Search for the cell housing the specified text and yield its (x, y) center coordinate. 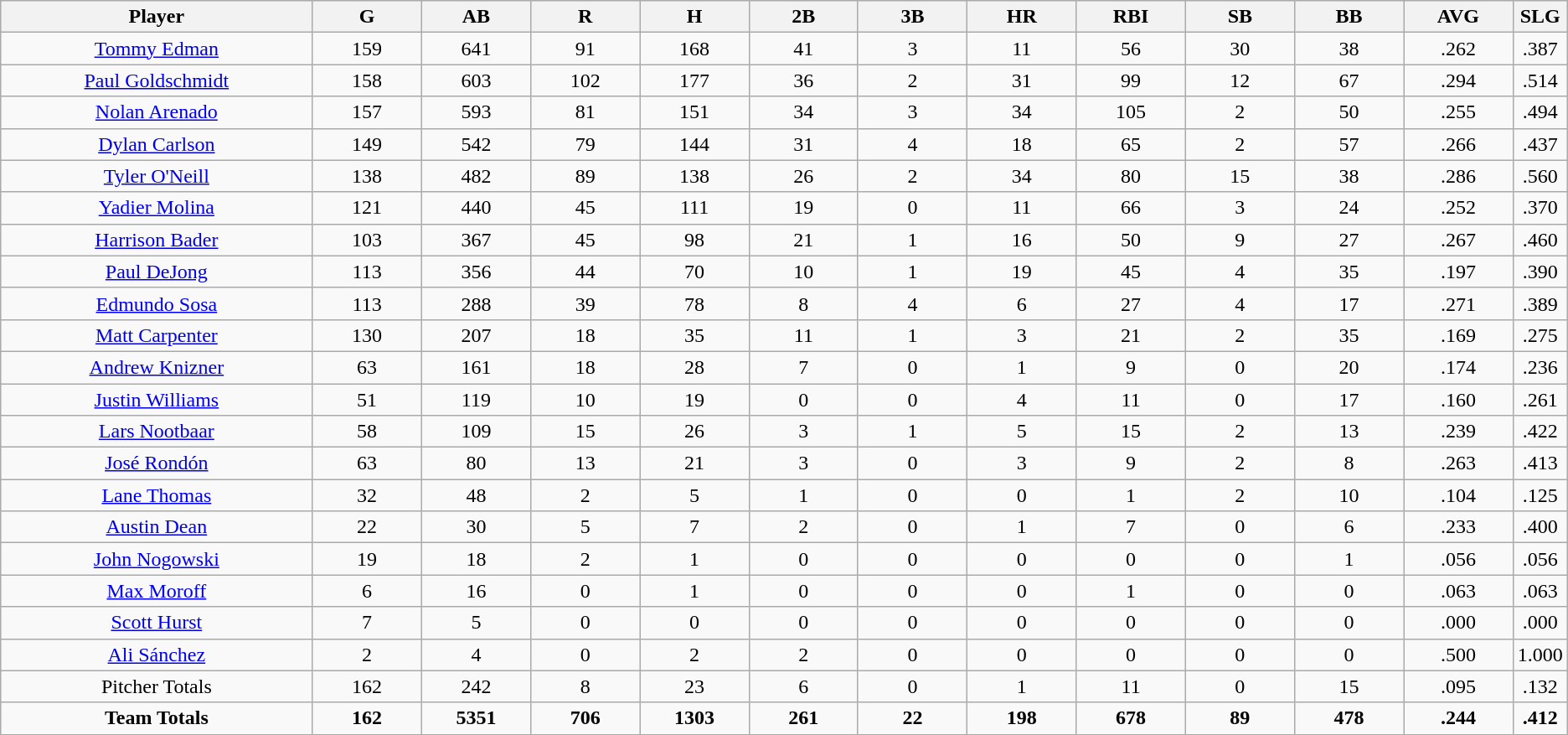
66 (1131, 208)
Nolan Arenado (157, 112)
168 (694, 49)
44 (585, 272)
Paul DeJong (157, 272)
.239 (1458, 432)
.255 (1458, 112)
Andrew Knizner (157, 367)
119 (476, 400)
78 (694, 303)
.244 (1458, 718)
.400 (1540, 527)
109 (476, 432)
5351 (476, 718)
.104 (1458, 495)
Matt Carpenter (157, 335)
José Rondón (157, 463)
BB (1349, 17)
198 (1022, 718)
678 (1131, 718)
John Nogowski (157, 559)
105 (1131, 112)
SB (1240, 17)
478 (1349, 718)
Team Totals (157, 718)
367 (476, 240)
242 (476, 686)
.500 (1458, 655)
Lane Thomas (157, 495)
41 (803, 49)
706 (585, 718)
98 (694, 240)
.437 (1540, 144)
.262 (1458, 49)
G (367, 17)
593 (476, 112)
20 (1349, 367)
.560 (1540, 176)
603 (476, 80)
.271 (1458, 303)
.387 (1540, 49)
51 (367, 400)
Tommy Edman (157, 49)
.132 (1540, 686)
144 (694, 144)
149 (367, 144)
.197 (1458, 272)
.275 (1540, 335)
Yadier Molina (157, 208)
.266 (1458, 144)
.267 (1458, 240)
482 (476, 176)
67 (1349, 80)
SLG (1540, 17)
H (694, 17)
.263 (1458, 463)
23 (694, 686)
91 (585, 49)
.233 (1458, 527)
12 (1240, 80)
AB (476, 17)
3B (912, 17)
32 (367, 495)
159 (367, 49)
58 (367, 432)
.460 (1540, 240)
1.000 (1540, 655)
.236 (1540, 367)
24 (1349, 208)
57 (1349, 144)
161 (476, 367)
65 (1131, 144)
Paul Goldschmidt (157, 80)
177 (694, 80)
111 (694, 208)
102 (585, 80)
.261 (1540, 400)
130 (367, 335)
AVG (1458, 17)
Pitcher Totals (157, 686)
Harrison Bader (157, 240)
.294 (1458, 80)
542 (476, 144)
Edmundo Sosa (157, 303)
.125 (1540, 495)
56 (1131, 49)
121 (367, 208)
.412 (1540, 718)
39 (585, 303)
81 (585, 112)
Ali Sánchez (157, 655)
.389 (1540, 303)
HR (1022, 17)
.160 (1458, 400)
.390 (1540, 272)
79 (585, 144)
261 (803, 718)
Lars Nootbaar (157, 432)
.286 (1458, 176)
151 (694, 112)
Dylan Carlson (157, 144)
158 (367, 80)
Tyler O'Neill (157, 176)
.413 (1540, 463)
R (585, 17)
Max Moroff (157, 591)
Player (157, 17)
356 (476, 272)
Scott Hurst (157, 623)
1303 (694, 718)
.494 (1540, 112)
440 (476, 208)
.370 (1540, 208)
.095 (1458, 686)
.252 (1458, 208)
157 (367, 112)
641 (476, 49)
207 (476, 335)
36 (803, 80)
.169 (1458, 335)
.514 (1540, 80)
48 (476, 495)
.422 (1540, 432)
288 (476, 303)
Justin Williams (157, 400)
103 (367, 240)
99 (1131, 80)
70 (694, 272)
Austin Dean (157, 527)
2B (803, 17)
28 (694, 367)
RBI (1131, 17)
.174 (1458, 367)
